Output the (x, y) coordinate of the center of the cell containing the given text.  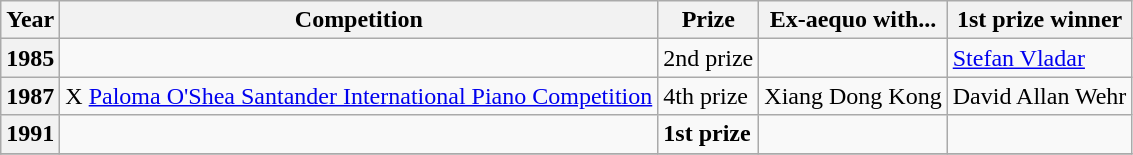
Year (30, 20)
Xiang Dong Kong (853, 96)
2nd prize (708, 58)
1st prize winner (1040, 20)
Stefan Vladar (1040, 58)
Prize (708, 20)
1st prize (708, 134)
David Allan Wehr (1040, 96)
1991 (30, 134)
Competition (359, 20)
Ex-aequo with... (853, 20)
1985 (30, 58)
X Paloma O'Shea Santander International Piano Competition (359, 96)
1987 (30, 96)
4th prize (708, 96)
